From the cell containing the given text, extract its center point as [x, y] coordinate. 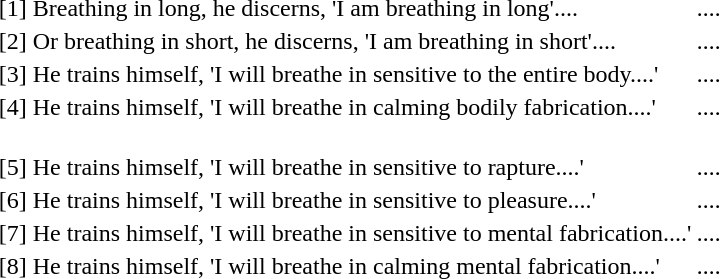
He trains himself, 'I will breathe in sensitive to the entire body....' [362, 74]
He trains himself, 'I will breathe in sensitive to mental fabrication....' [362, 234]
He trains himself, 'I will breathe in sensitive to pleasure....' [362, 200]
He trains himself, 'I will breathe in sensitive to rapture....' [362, 154]
Or breathing in short, he discerns, 'I am breathing in short'.... [362, 42]
He trains himself, 'I will breathe in calming bodily fabrication....' [362, 108]
